From the cell containing the given text, extract its center point as [x, y] coordinate. 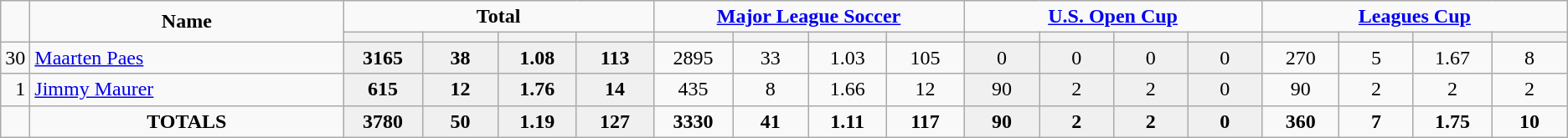
1.19 [538, 121]
127 [615, 121]
7 [1376, 121]
1.76 [538, 89]
3165 [383, 58]
360 [1301, 121]
3780 [383, 121]
Jimmy Maurer [187, 89]
1.11 [848, 121]
105 [925, 58]
1 [15, 89]
TOTALS [187, 121]
30 [15, 58]
3330 [693, 121]
U.S. Open Cup [1113, 17]
Leagues Cup [1416, 17]
Name [187, 22]
1.03 [848, 58]
1.08 [538, 58]
270 [1301, 58]
14 [615, 89]
33 [771, 58]
117 [925, 121]
41 [771, 121]
2895 [693, 58]
Maarten Paes [187, 58]
615 [383, 89]
38 [460, 58]
113 [615, 58]
1.66 [848, 89]
1.75 [1452, 121]
Major League Soccer [808, 17]
Total [498, 17]
435 [693, 89]
1.67 [1452, 58]
50 [460, 121]
5 [1376, 58]
10 [1529, 121]
